Pinpoint the cell where the given text exists, returning its (X, Y) midpoint coordinate. 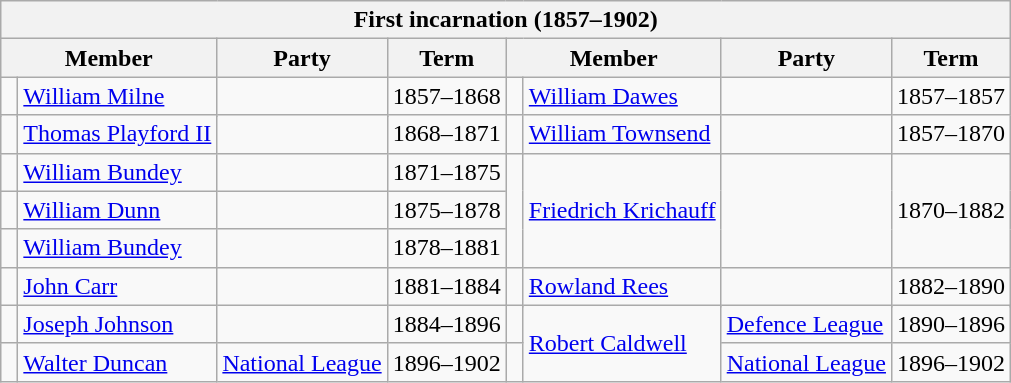
1871–1875 (446, 172)
First incarnation (1857–1902) (506, 20)
Joseph Johnson (118, 324)
1882–1890 (950, 286)
William Dunn (118, 210)
1884–1896 (446, 324)
Friedrich Krichauff (622, 210)
Walter Duncan (118, 362)
1881–1884 (446, 286)
1868–1871 (446, 134)
Thomas Playford II (118, 134)
1878–1881 (446, 248)
1875–1878 (446, 210)
Rowland Rees (622, 286)
William Townsend (622, 134)
John Carr (118, 286)
William Milne (118, 96)
Defence League (806, 324)
William Dawes (622, 96)
1857–1857 (950, 96)
1890–1896 (950, 324)
1857–1868 (446, 96)
1857–1870 (950, 134)
Robert Caldwell (622, 343)
1870–1882 (950, 210)
